Capture the cell that displays the provided text and extract its [X, Y] central coordinate. 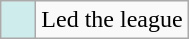
Led the league [112, 20]
